Capture the cell that displays the provided text and extract its (X, Y) central coordinate. 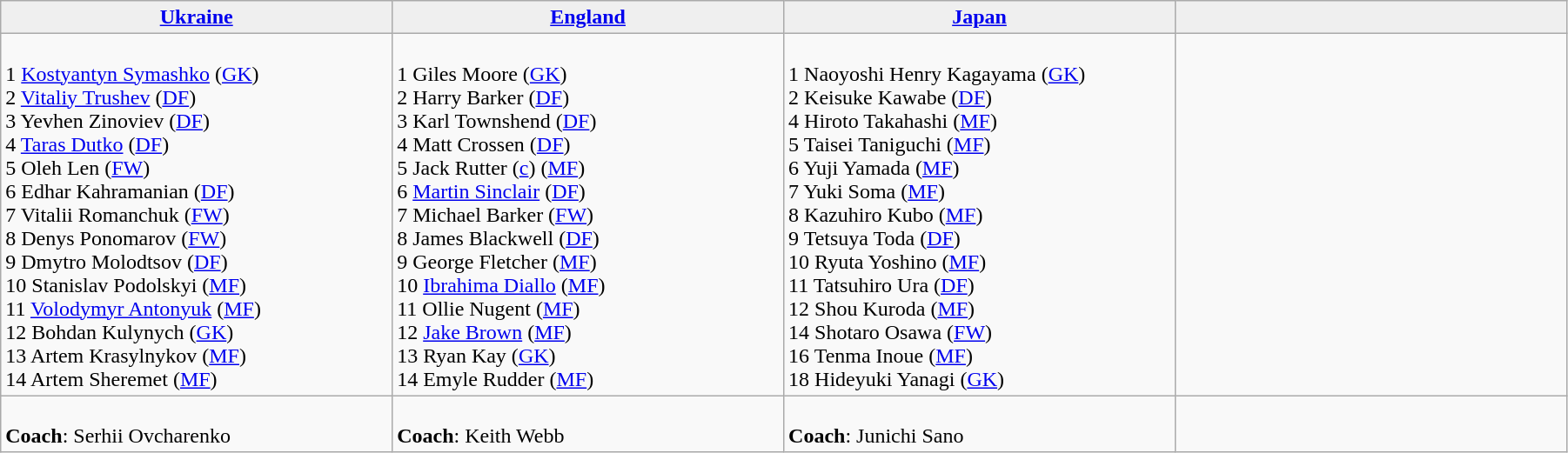
Ukraine (197, 17)
England (588, 17)
Coach: Junichi Sano (980, 424)
Coach: Keith Webb (588, 424)
Coach: Serhii Ovcharenko (197, 424)
Japan (980, 17)
